Detect which cell encompasses the target text, then output its [X, Y] center coordinate. 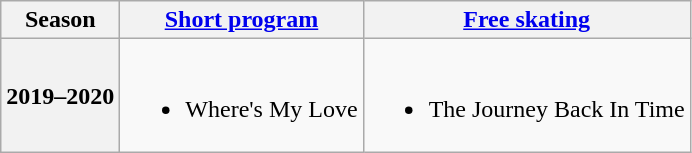
The Journey Back In Time [526, 96]
Season [60, 20]
Where's My Love [242, 96]
Free skating [526, 20]
Short program [242, 20]
2019–2020 [60, 96]
